Pinpoint the cell where the given text exists, returning its (x, y) midpoint coordinate. 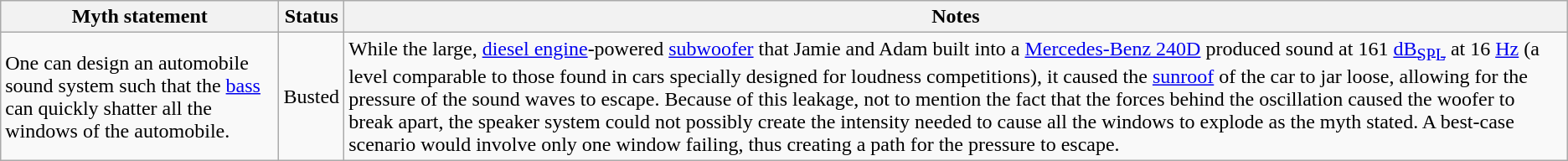
One can design an automobile sound system such that the bass can quickly shatter all the windows of the automobile. (140, 96)
Status (312, 17)
Myth statement (140, 17)
Busted (312, 96)
Notes (957, 17)
